Search for the cell housing the specified text and yield its (x, y) center coordinate. 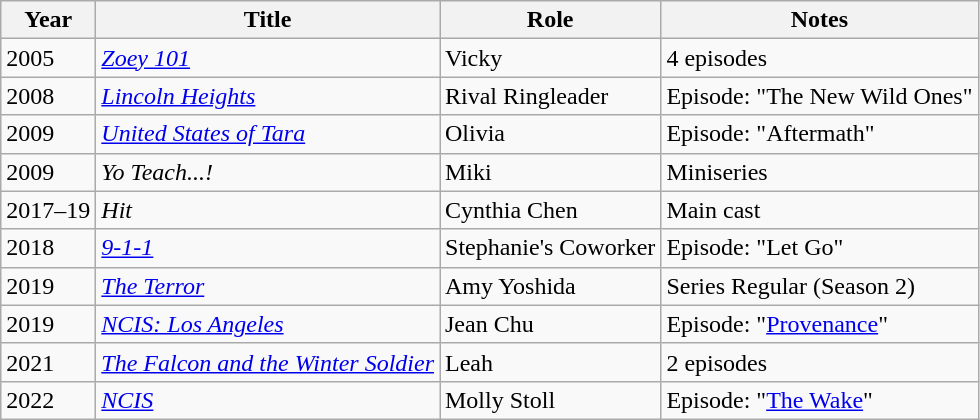
Yo Teach...! (268, 172)
Lincoln Heights (268, 96)
Cynthia Chen (550, 210)
2 episodes (820, 362)
9-1-1 (268, 248)
Olivia (550, 134)
Title (268, 20)
Hit (268, 210)
2017–19 (48, 210)
United States of Tara (268, 134)
2005 (48, 58)
Series Regular (Season 2) (820, 286)
NCIS (268, 400)
Episode: "Provenance" (820, 324)
Molly Stoll (550, 400)
The Terror (268, 286)
Episode: "Let Go" (820, 248)
Episode: "The New Wild Ones" (820, 96)
Miki (550, 172)
2018 (48, 248)
Zoey 101 (268, 58)
Episode: "The Wake" (820, 400)
Stephanie's Coworker (550, 248)
2021 (48, 362)
4 episodes (820, 58)
Role (550, 20)
Year (48, 20)
Main cast (820, 210)
2022 (48, 400)
Rival Ringleader (550, 96)
Jean Chu (550, 324)
2008 (48, 96)
Miniseries (820, 172)
Vicky (550, 58)
NCIS: Los Angeles (268, 324)
Episode: "Aftermath" (820, 134)
The Falcon and the Winter Soldier (268, 362)
Leah (550, 362)
Notes (820, 20)
Amy Yoshida (550, 286)
